Return (X, Y) of the center of cell containing provided text 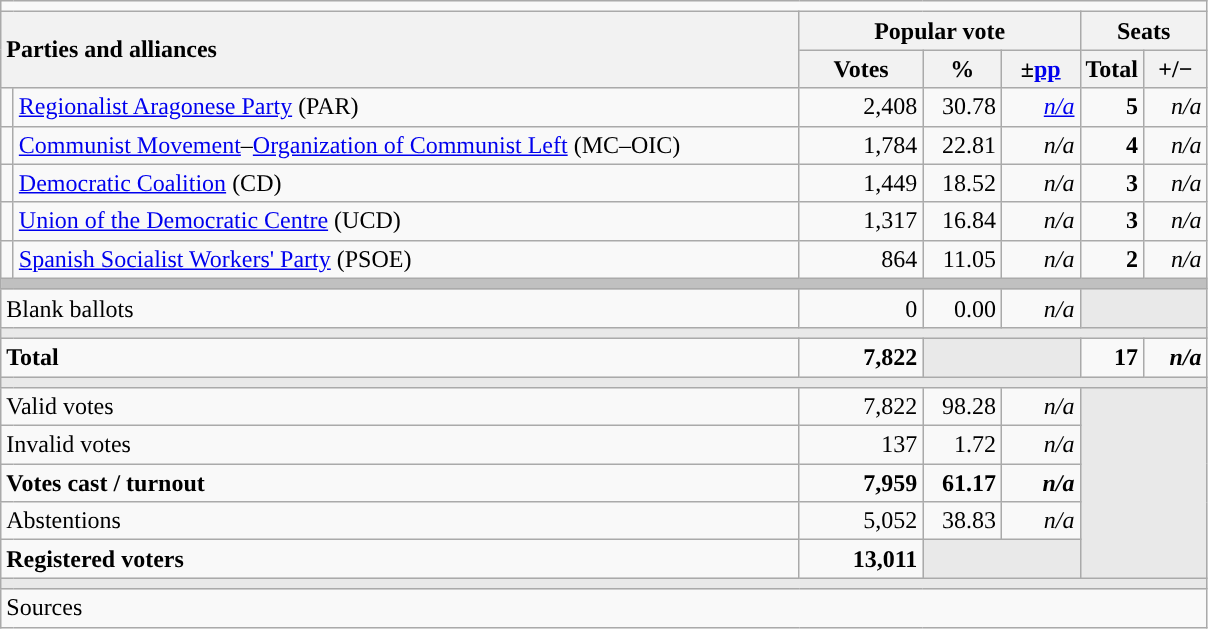
Union of the Democratic Centre (UCD) (406, 221)
5 (1112, 107)
Spanish Socialist Workers' Party (PSOE) (406, 259)
Valid votes (400, 407)
1,449 (861, 183)
1,784 (861, 145)
2 (1112, 259)
38.83 (962, 521)
2,408 (861, 107)
137 (861, 445)
Regionalist Aragonese Party (PAR) (406, 107)
18.52 (962, 183)
Votes (861, 69)
Parties and alliances (400, 50)
Democratic Coalition (CD) (406, 183)
Seats (1144, 31)
Votes cast / turnout (400, 483)
Popular vote (940, 31)
22.81 (962, 145)
30.78 (962, 107)
13,011 (861, 559)
17 (1112, 357)
0.00 (962, 308)
±pp (1040, 69)
Blank ballots (400, 308)
Abstentions (400, 521)
5,052 (861, 521)
61.17 (962, 483)
7,959 (861, 483)
+/− (1176, 69)
11.05 (962, 259)
Invalid votes (400, 445)
0 (861, 308)
1,317 (861, 221)
Sources (604, 608)
% (962, 69)
1.72 (962, 445)
864 (861, 259)
4 (1112, 145)
16.84 (962, 221)
Registered voters (400, 559)
Communist Movement–Organization of Communist Left (MC–OIC) (406, 145)
98.28 (962, 407)
